Identify which cell holds the provided text, then report its [x, y] central coordinate. 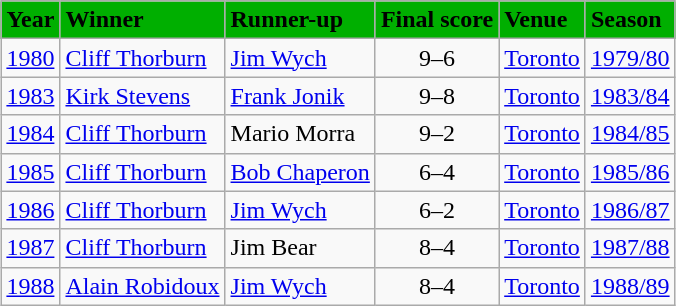
1986 [30, 210]
1984 [30, 134]
1983 [30, 96]
Frank Jonik [300, 96]
Final score [436, 20]
9–2 [436, 134]
Bob Chaperon [300, 172]
1984/85 [630, 134]
1987/88 [630, 248]
Jim Bear [300, 248]
Year [30, 20]
1986/87 [630, 210]
Venue [542, 20]
Kirk Stevens [142, 96]
1985/86 [630, 172]
Mario Morra [300, 134]
6–4 [436, 172]
1987 [30, 248]
1988 [30, 286]
9–6 [436, 58]
Winner [142, 20]
1988/89 [630, 286]
1983/84 [630, 96]
1979/80 [630, 58]
1980 [30, 58]
Runner-up [300, 20]
Alain Robidoux [142, 286]
6–2 [436, 210]
1985 [30, 172]
9–8 [436, 96]
Season [630, 20]
